Pinpoint the cell where the given text exists, returning its [x, y] midpoint coordinate. 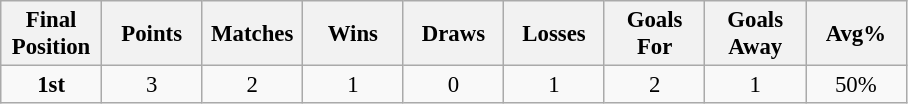
0 [454, 85]
Final Position [52, 34]
Goals For [654, 34]
Points [152, 34]
Draws [454, 34]
1st [52, 85]
Losses [554, 34]
Avg% [856, 34]
Wins [354, 34]
50% [856, 85]
3 [152, 85]
Goals Away [756, 34]
Matches [252, 34]
